Extract the [X, Y] coordinate from the center of the cell holding the provided text.  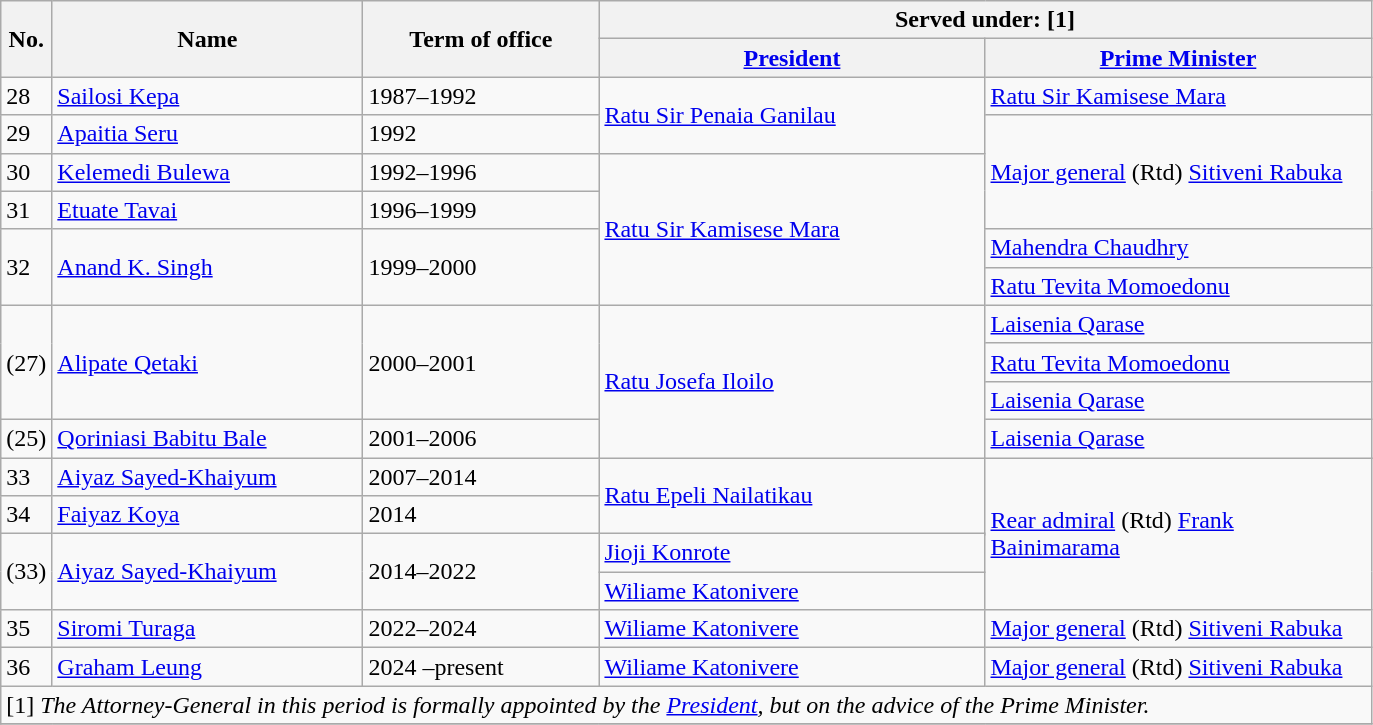
Alipate Qetaki [208, 362]
1992–1996 [481, 172]
28 [26, 96]
1987–1992 [481, 96]
Term of office [481, 39]
Etuate Tavai [208, 210]
31 [26, 210]
Qoriniasi Babitu Bale [208, 438]
36 [26, 667]
President [792, 58]
2001–2006 [481, 438]
34 [26, 515]
Prime Minister [1178, 58]
Anand K. Singh [208, 267]
Ratu Epeli Nailatikau [792, 496]
2024 –present [481, 667]
2022–2024 [481, 629]
Served under: [1] [985, 20]
Sailosi Kepa [208, 96]
2007–2014 [481, 477]
1999–2000 [481, 267]
(33) [26, 572]
1992 [481, 134]
Faiyaz Koya [208, 515]
Kelemedi Bulewa [208, 172]
(25) [26, 438]
29 [26, 134]
2014 [481, 515]
[1] The Attorney-General in this period is formally appointed by the President, but on the advice of the Prime Minister. [686, 705]
Apaitia Seru [208, 134]
Ratu Sir Penaia Ganilau [792, 115]
2014–2022 [481, 572]
2000–2001 [481, 362]
Graham Leung [208, 667]
Name [208, 39]
32 [26, 267]
35 [26, 629]
(27) [26, 362]
No. [26, 39]
Rear admiral (Rtd) Frank Bainimarama [1178, 534]
1996–1999 [481, 210]
Siromi Turaga [208, 629]
Mahendra Chaudhry [1178, 248]
33 [26, 477]
Ratu Josefa Iloilo [792, 381]
30 [26, 172]
Jioji Konrote [792, 553]
